For the text-containing cell, return its midpoint in [x, y] coordinate format. 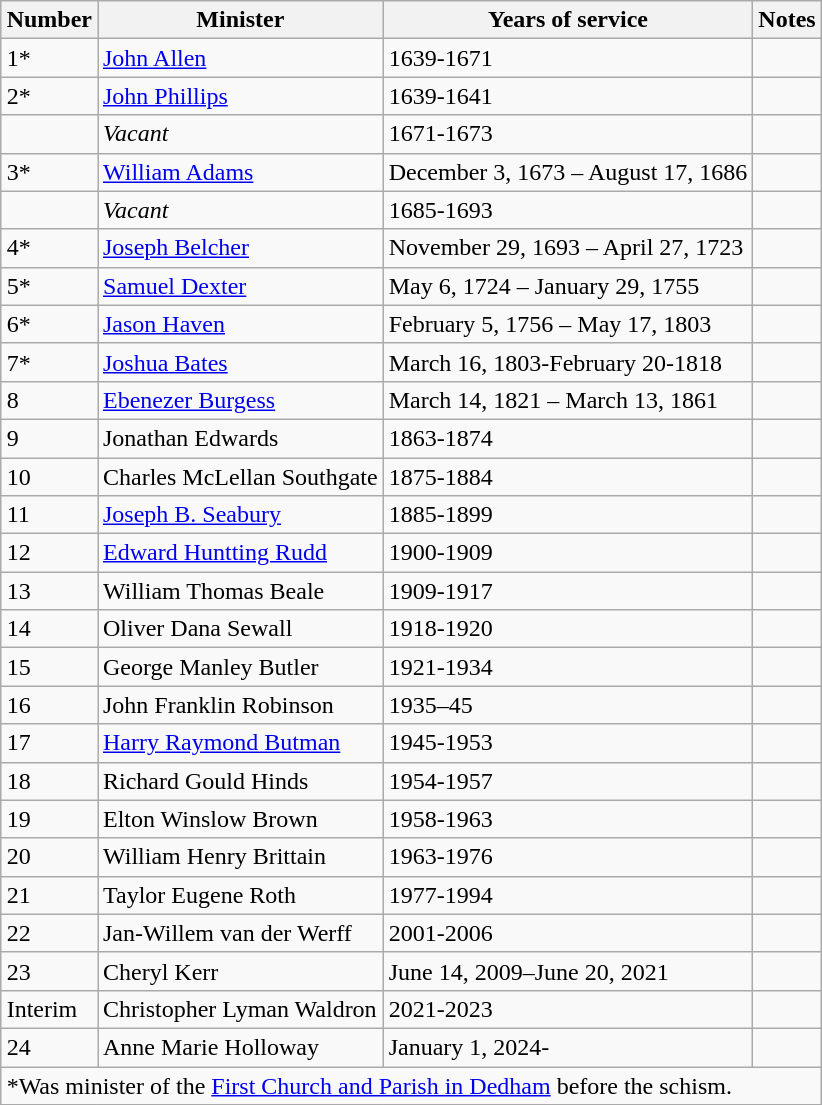
9 [49, 438]
1639-1671 [568, 58]
10 [49, 477]
1945-1953 [568, 743]
1958-1963 [568, 819]
Notes [787, 20]
5* [49, 286]
8 [49, 400]
12 [49, 553]
11 [49, 515]
William Adams [241, 172]
1900-1909 [568, 553]
3* [49, 172]
17 [49, 743]
William Henry Brittain [241, 857]
Edward Huntting Rudd [241, 553]
1921-1934 [568, 667]
November 29, 1693 – April 27, 1723 [568, 248]
Joseph Belcher [241, 248]
15 [49, 667]
1963-1976 [568, 857]
20 [49, 857]
4* [49, 248]
1935–45 [568, 705]
Jason Haven [241, 324]
June 14, 2009–June 20, 2021 [568, 971]
Joshua Bates [241, 362]
1885-1899 [568, 515]
Samuel Dexter [241, 286]
1671-1673 [568, 134]
Jan-Willem van der Werff [241, 933]
Cheryl Kerr [241, 971]
Interim [49, 1009]
March 16, 1803-February 20-1818 [568, 362]
Christopher Lyman Waldron [241, 1009]
John Phillips [241, 96]
John Allen [241, 58]
March 14, 1821 – March 13, 1861 [568, 400]
2001-2006 [568, 933]
Jonathan Edwards [241, 438]
16 [49, 705]
Anne Marie Holloway [241, 1047]
23 [49, 971]
22 [49, 933]
Richard Gould Hinds [241, 781]
1918-1920 [568, 629]
1* [49, 58]
1639-1641 [568, 96]
December 3, 1673 – August 17, 1686 [568, 172]
Joseph B. Seabury [241, 515]
John Franklin Robinson [241, 705]
2021-2023 [568, 1009]
7* [49, 362]
18 [49, 781]
Number [49, 20]
1909-1917 [568, 591]
6* [49, 324]
George Manley Butler [241, 667]
January 1, 2024- [568, 1047]
13 [49, 591]
Elton Winslow Brown [241, 819]
Taylor Eugene Roth [241, 895]
Harry Raymond Butman [241, 743]
1863-1874 [568, 438]
February 5, 1756 – May 17, 1803 [568, 324]
Years of service [568, 20]
Minister [241, 20]
William Thomas Beale [241, 591]
May 6, 1724 – January 29, 1755 [568, 286]
14 [49, 629]
21 [49, 895]
1685-1693 [568, 210]
Ebenezer Burgess [241, 400]
1977-1994 [568, 895]
*Was minister of the First Church and Parish in Dedham before the schism. [411, 1085]
Charles McLellan Southgate [241, 477]
1954-1957 [568, 781]
19 [49, 819]
1875-1884 [568, 477]
24 [49, 1047]
2* [49, 96]
Oliver Dana Sewall [241, 629]
